Output the [X, Y] coordinate of the center of the cell containing the given text.  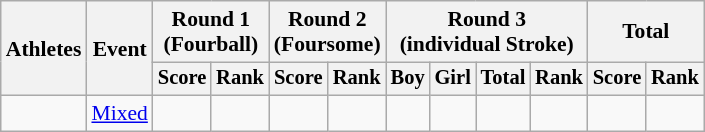
Mixed [119, 114]
Athletes [44, 48]
Round 3(individual Stroke) [487, 32]
Round 2(Foursome) [328, 32]
Event [119, 48]
Girl [453, 79]
Round 1(Fourball) [211, 32]
Boy [408, 79]
